Capture the cell that displays the provided text and extract its (X, Y) central coordinate. 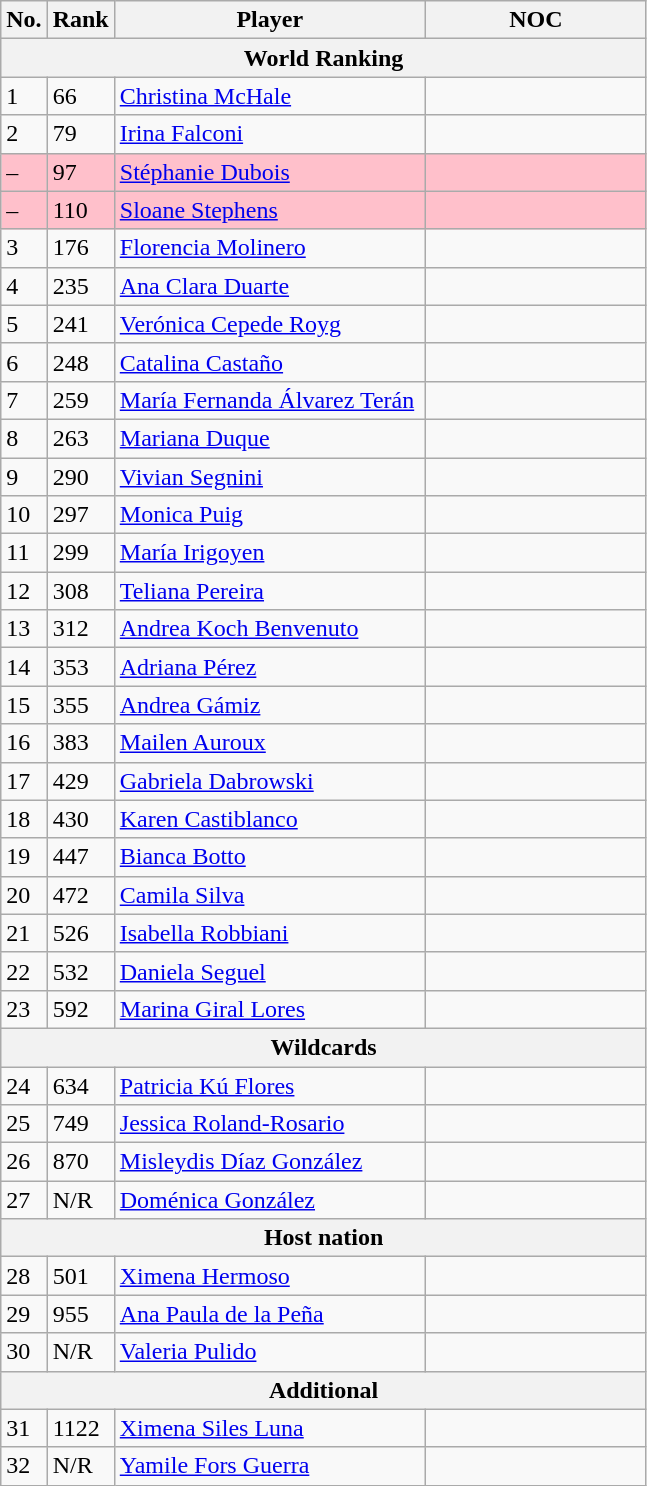
Stéphanie Dubois (270, 172)
526 (80, 933)
Vivian Segnini (270, 477)
María Irigoyen (270, 553)
Doménica González (270, 1200)
532 (80, 971)
Mailen Auroux (270, 743)
Monica Puig (270, 515)
Sloane Stephens (270, 210)
308 (80, 591)
Host nation (324, 1238)
1 (24, 96)
Yamile Fors Guerra (270, 1466)
355 (80, 705)
290 (80, 477)
Karen Castiblanco (270, 819)
Irina Falconi (270, 134)
10 (24, 515)
Andrea Gámiz (270, 705)
31 (24, 1428)
592 (80, 1009)
30 (24, 1352)
Teliana Pereira (270, 591)
28 (24, 1276)
749 (80, 1124)
Christina McHale (270, 96)
María Fernanda Álvarez Terán (270, 400)
3 (24, 248)
Rank (80, 20)
430 (80, 819)
66 (80, 96)
15 (24, 705)
13 (24, 629)
97 (80, 172)
Adriana Pérez (270, 667)
NOC (536, 20)
21 (24, 933)
Mariana Duque (270, 438)
1122 (80, 1428)
955 (80, 1314)
312 (80, 629)
447 (80, 857)
79 (80, 134)
Gabriela Dabrowski (270, 781)
383 (80, 743)
27 (24, 1200)
11 (24, 553)
No. (24, 20)
Ana Clara Duarte (270, 286)
20 (24, 895)
Additional (324, 1390)
26 (24, 1162)
9 (24, 477)
Ana Paula de la Peña (270, 1314)
6 (24, 362)
18 (24, 819)
Player (270, 20)
Verónica Cepede Royg (270, 324)
World Ranking (324, 58)
17 (24, 781)
297 (80, 515)
Catalina Castaño (270, 362)
Florencia Molinero (270, 248)
634 (80, 1085)
263 (80, 438)
12 (24, 591)
4 (24, 286)
Andrea Koch Benvenuto (270, 629)
110 (80, 210)
22 (24, 971)
176 (80, 248)
Ximena Siles Luna (270, 1428)
248 (80, 362)
429 (80, 781)
Wildcards (324, 1047)
501 (80, 1276)
16 (24, 743)
Marina Giral Lores (270, 1009)
Ximena Hermoso (270, 1276)
299 (80, 553)
Daniela Seguel (270, 971)
472 (80, 895)
353 (80, 667)
19 (24, 857)
2 (24, 134)
Valeria Pulido (270, 1352)
Bianca Botto (270, 857)
259 (80, 400)
Jessica Roland-Rosario (270, 1124)
Misleydis Díaz González (270, 1162)
14 (24, 667)
Isabella Robbiani (270, 933)
870 (80, 1162)
24 (24, 1085)
7 (24, 400)
29 (24, 1314)
23 (24, 1009)
25 (24, 1124)
Camila Silva (270, 895)
8 (24, 438)
32 (24, 1466)
241 (80, 324)
5 (24, 324)
Patricia Kú Flores (270, 1085)
235 (80, 286)
